Capture the cell that displays the provided text and extract its [X, Y] central coordinate. 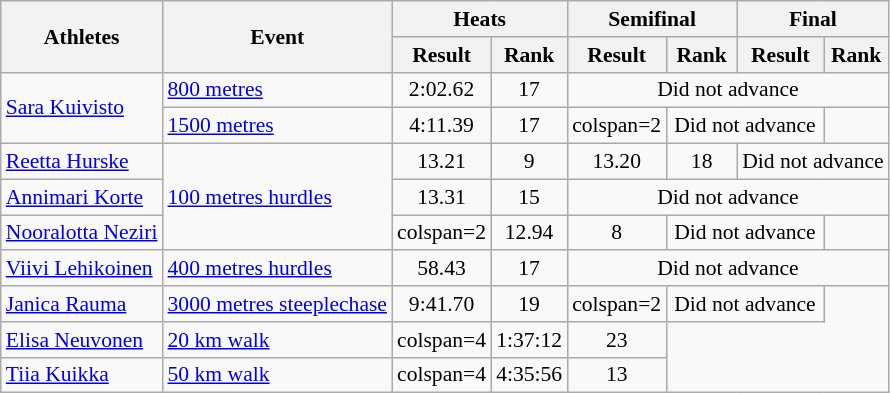
Nooralotta Neziri [82, 233]
19 [529, 304]
13.31 [442, 197]
23 [616, 340]
13.21 [442, 162]
Semifinal [652, 19]
15 [529, 197]
1500 metres [278, 126]
3000 metres steeplechase [278, 304]
18 [702, 162]
12.94 [529, 233]
Tiia Kuikka [82, 375]
Event [278, 36]
Athletes [82, 36]
400 metres hurdles [278, 269]
1:37:12 [529, 340]
9 [529, 162]
4:11.39 [442, 126]
Heats [480, 19]
Sara Kuivisto [82, 108]
Janica Rauma [82, 304]
Reetta Hurske [82, 162]
58.43 [442, 269]
13.20 [616, 162]
Elisa Neuvonen [82, 340]
Final [813, 19]
800 metres [278, 90]
8 [616, 233]
20 km walk [278, 340]
9:41.70 [442, 304]
100 metres hurdles [278, 198]
Viivi Lehikoinen [82, 269]
Annimari Korte [82, 197]
4:35:56 [529, 375]
50 km walk [278, 375]
2:02.62 [442, 90]
13 [616, 375]
